Locate the cell with the specified text and output its [x, y] center coordinate. 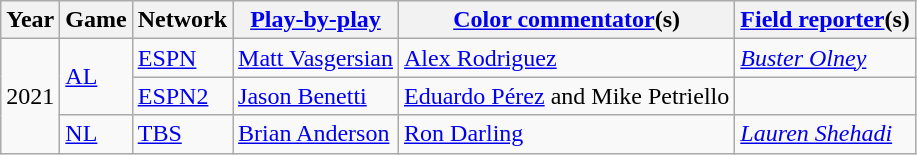
Network [182, 20]
Alex Rodriguez [567, 58]
Play-by-play [316, 20]
Ron Darling [567, 134]
Brian Anderson [316, 134]
Jason Benetti [316, 96]
2021 [30, 96]
Field reporter(s) [826, 20]
Buster Olney [826, 58]
Year [30, 20]
Color commentator(s) [567, 20]
NL [96, 134]
ESPN2 [182, 96]
ESPN [182, 58]
Lauren Shehadi [826, 134]
Matt Vasgersian [316, 58]
Game [96, 20]
Eduardo Pérez and Mike Petriello [567, 96]
TBS [182, 134]
AL [96, 77]
